Capture the cell that displays the provided text and extract its [x, y] central coordinate. 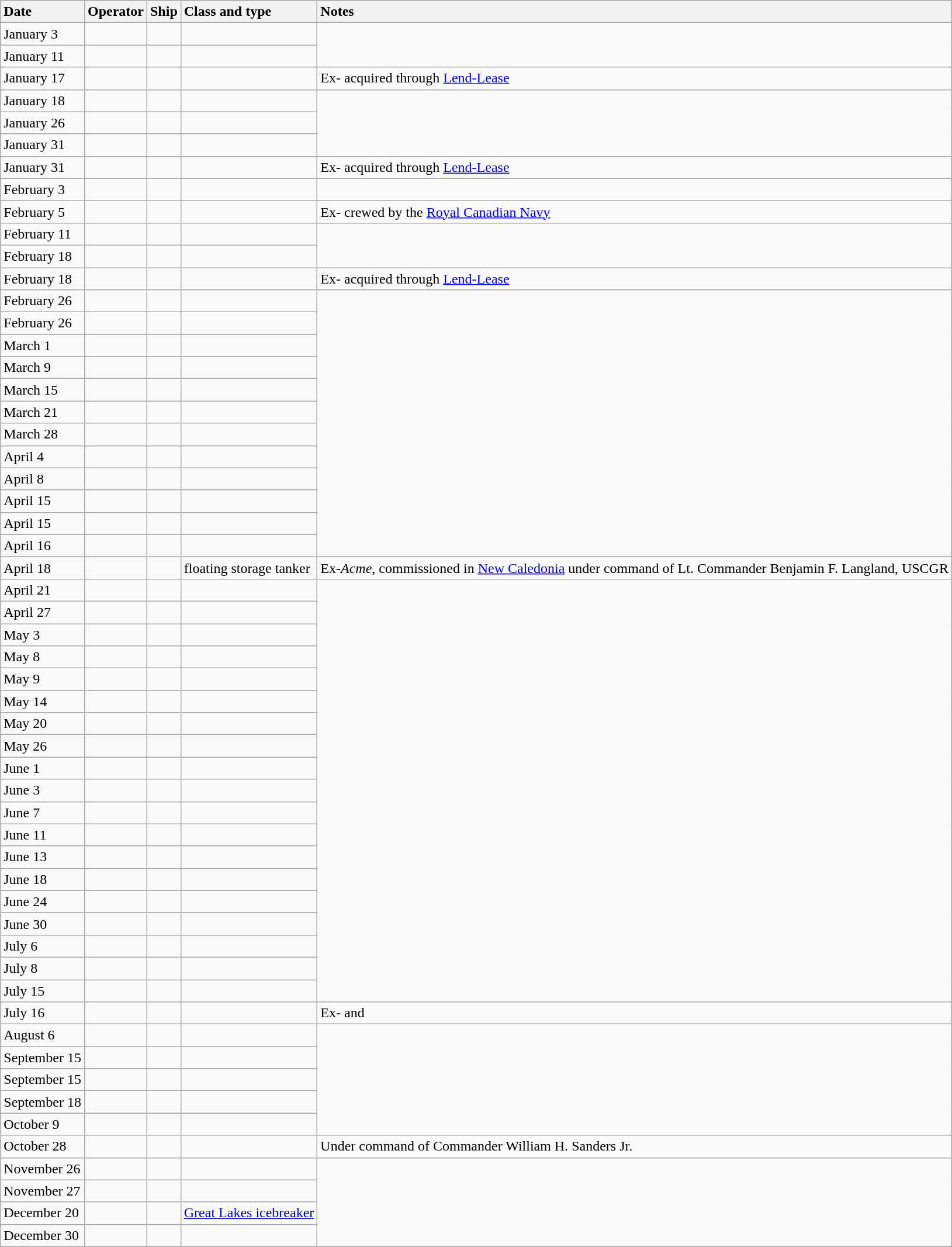
November 27 [43, 1191]
July 8 [43, 968]
March 21 [43, 412]
Operator [116, 12]
January 11 [43, 56]
October 28 [43, 1146]
June 11 [43, 835]
January 18 [43, 101]
June 24 [43, 901]
floating storage tanker [249, 568]
December 30 [43, 1235]
July 15 [43, 991]
January 17 [43, 78]
April 8 [43, 479]
April 18 [43, 568]
Date [43, 12]
March 1 [43, 346]
May 20 [43, 724]
May 26 [43, 746]
Great Lakes icebreaker [249, 1213]
Ex-Acme, commissioned in New Caledonia under command of Lt. Commander Benjamin F. Langland, USCGR [635, 568]
April 4 [43, 457]
February 11 [43, 234]
September 18 [43, 1102]
May 9 [43, 679]
May 14 [43, 702]
March 9 [43, 368]
Ex- and [635, 1013]
Notes [635, 12]
November 26 [43, 1169]
June 13 [43, 857]
June 7 [43, 813]
June 30 [43, 924]
October 9 [43, 1124]
March 28 [43, 434]
June 3 [43, 790]
April 27 [43, 612]
March 15 [43, 390]
Class and type [249, 12]
April 16 [43, 545]
May 3 [43, 634]
February 3 [43, 189]
July 6 [43, 946]
Under command of Commander William H. Sanders Jr. [635, 1146]
Ex- crewed by the Royal Canadian Navy [635, 212]
August 6 [43, 1035]
June 1 [43, 768]
February 5 [43, 212]
January 3 [43, 34]
May 8 [43, 657]
Ship [164, 12]
April 21 [43, 590]
July 16 [43, 1013]
December 20 [43, 1213]
January 26 [43, 123]
June 18 [43, 879]
